Detect which cell encompasses the target text, then output its [x, y] center coordinate. 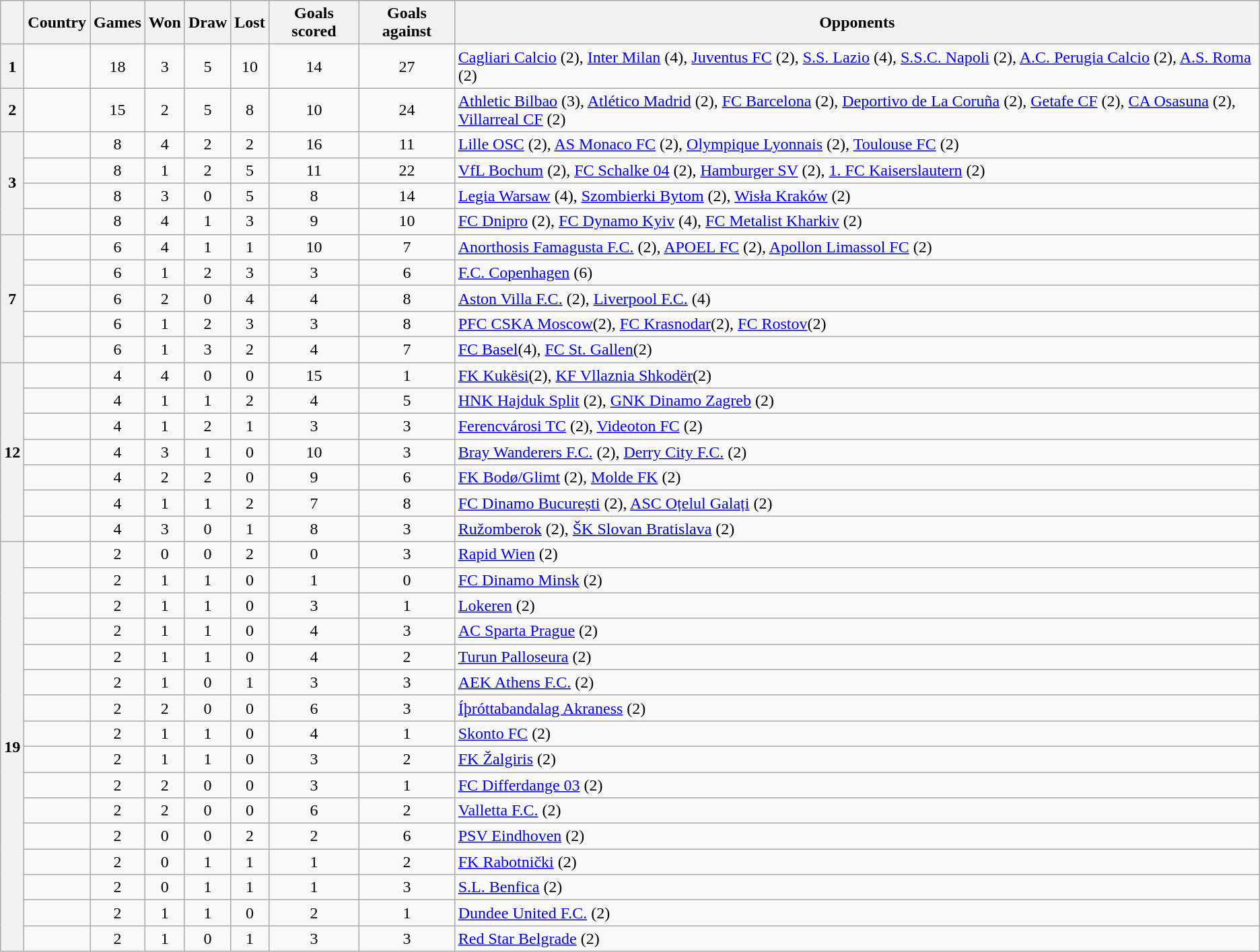
Lille OSC (2), AS Monaco FC (2), Olympique Lyonnais (2), Toulouse FC (2) [857, 145]
27 [407, 66]
22 [407, 170]
Ružomberok (2), ŠK Slovan Bratislava (2) [857, 529]
FK Bodø/Glimt (2), Molde FK (2) [857, 478]
Draw [207, 23]
PSV Eindhoven (2) [857, 836]
FC Differdange 03 (2) [857, 785]
16 [314, 145]
Red Star Belgrade (2) [857, 939]
Bray Wanderers F.C. (2), Derry City F.C. (2) [857, 452]
FC Dinamo Minsk (2) [857, 580]
F.C. Copenhagen (6) [857, 272]
FK Rabotnički (2) [857, 862]
18 [118, 66]
Valletta F.C. (2) [857, 811]
Anorthosis Famagusta F.C. (2), APOEL FC (2), Apollon Limassol FC (2) [857, 247]
AC Sparta Prague (2) [857, 631]
Opponents [857, 23]
FK Žalgiris (2) [857, 759]
Games [118, 23]
19 [12, 747]
Ferencvárosi TC (2), Videoton FC (2) [857, 427]
FK Kukësi(2), KF Vllaznia Shkodër(2) [857, 375]
Íþróttabandalag Akraness (2) [857, 708]
Lost [250, 23]
S.L. Benfica (2) [857, 887]
FC Dnipro (2), FC Dynamo Kyiv (4), FC Metalist Kharkiv (2) [857, 221]
FC Dinamo București (2), ASC Oțelul Galați (2) [857, 503]
Rapid Wien (2) [857, 554]
VfL Bochum (2), FC Schalke 04 (2), Hamburger SV (2), 1. FC Kaiserslautern (2) [857, 170]
Legia Warsaw (4), Szombierki Bytom (2), Wisła Kraków (2) [857, 196]
PFC CSKA Moscow(2), FC Krasnodar(2), FC Rostov(2) [857, 324]
Won [164, 23]
Cagliari Calcio (2), Inter Milan (4), Juventus FC (2), S.S. Lazio (4), S.S.C. Napoli (2), A.C. Perugia Calcio (2), A.S. Roma (2) [857, 66]
Country [57, 23]
FC Basel(4), FC St. Gallen(2) [857, 349]
Goals scored [314, 23]
Turun Palloseura (2) [857, 657]
Dundee United F.C. (2) [857, 913]
Goals against [407, 23]
AEK Athens F.C. (2) [857, 682]
Athletic Bilbao (3), Atlético Madrid (2), FC Barcelona (2), Deportivo de La Coruña (2), Getafe CF (2), CA Osasuna (2), Villarreal CF (2) [857, 110]
Skonto FC (2) [857, 733]
HNK Hajduk Split (2), GNK Dinamo Zagreb (2) [857, 401]
24 [407, 110]
12 [12, 451]
Aston Villa F.C. (2), Liverpool F.C. (4) [857, 298]
Lokeren (2) [857, 606]
